From the cell containing the given text, extract its center point as (x, y) coordinate. 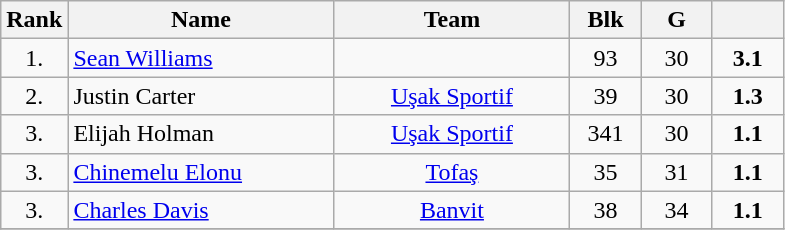
Justin Carter (201, 96)
Team (452, 20)
Elijah Holman (201, 134)
31 (676, 172)
G (676, 20)
93 (606, 58)
1. (34, 58)
1.3 (748, 96)
Rank (34, 20)
38 (606, 210)
Tofaş (452, 172)
Banvit (452, 210)
2. (34, 96)
39 (606, 96)
34 (676, 210)
Blk (606, 20)
35 (606, 172)
341 (606, 134)
Charles Davis (201, 210)
Name (201, 20)
Chinemelu Elonu (201, 172)
Sean Williams (201, 58)
3.1 (748, 58)
